From the cell containing the given text, extract its center point as (X, Y) coordinate. 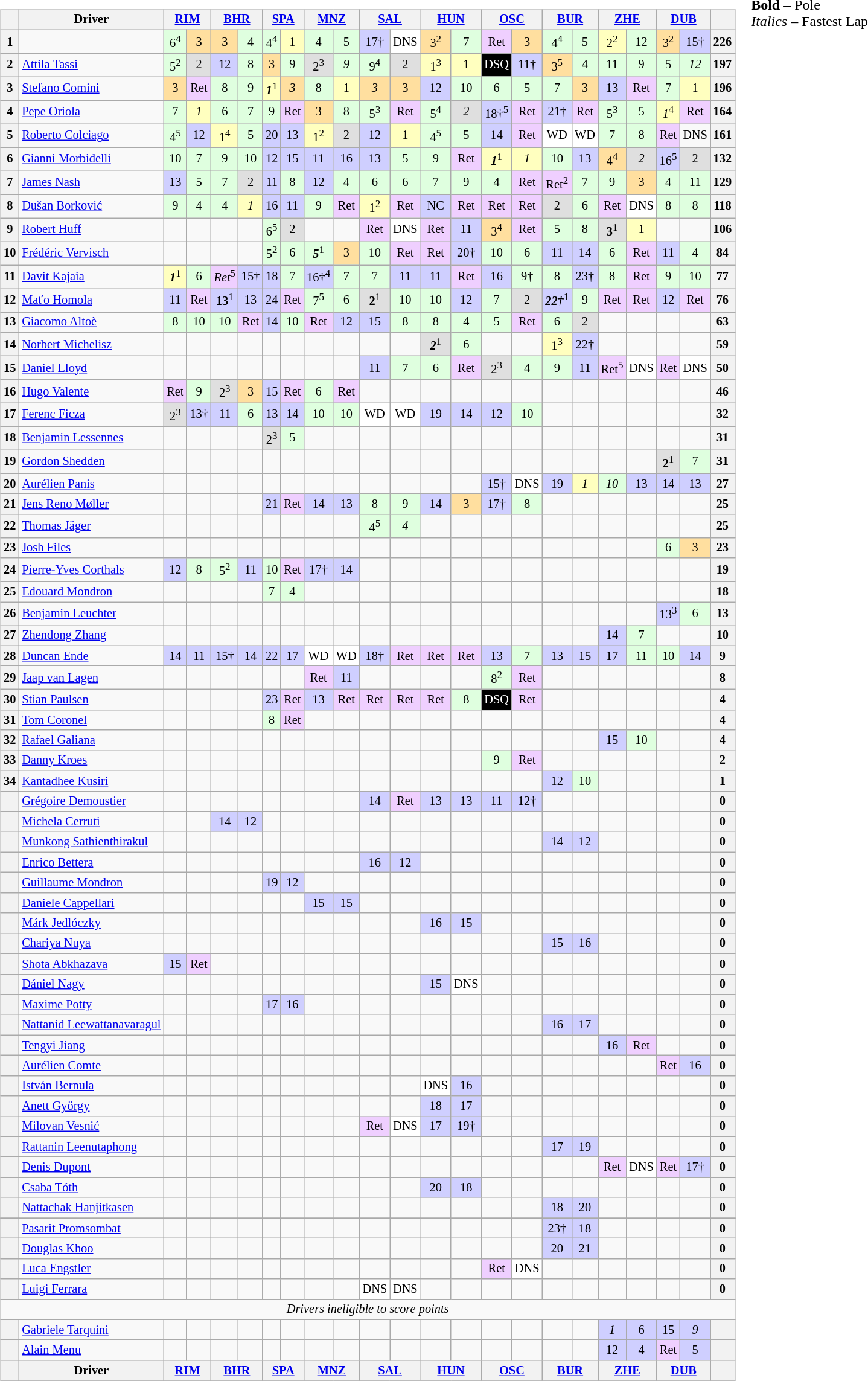
Luca Engstler (91, 1269)
94 (375, 65)
21† (557, 112)
Jaap van Lagen (91, 678)
Márk Jedlóczky (91, 923)
James Nash (91, 182)
54 (436, 112)
197 (723, 65)
30 (10, 700)
132 (723, 159)
133 (669, 614)
76 (723, 301)
Drivers ineligible to score points (368, 1310)
22†1 (557, 301)
11† (527, 65)
Giacomo Altoè (91, 322)
12† (527, 801)
Ferenc Ficza (91, 414)
Davit Kajaia (91, 277)
NC (436, 207)
Jens Reno Møller (91, 504)
Roberto Colciago (91, 135)
Douglas Khoo (91, 1249)
Benjamin Lessennes (91, 438)
Maxime Potty (91, 1005)
Robert Huff (91, 229)
46 (723, 391)
106 (723, 229)
Guillaume Mondron (91, 883)
Kantadhee Kusiri (91, 781)
50 (723, 367)
Pepe Oriola (91, 112)
Pierre-Yves Corthals (91, 570)
Rafael Galiana (91, 740)
19† (466, 1127)
Csaba Tóth (91, 1188)
Gordon Shedden (91, 461)
Norbert Michelisz (91, 344)
Gianni Morbidelli (91, 159)
131 (225, 301)
16†4 (319, 277)
Stefano Comini (91, 88)
Enrico Bettera (91, 862)
Shota Abkhazava (91, 964)
Ret2 (557, 182)
33 (10, 761)
Alain Menu (91, 1350)
165 (669, 159)
26 (10, 614)
63 (723, 322)
Tom Coronel (91, 720)
Frédéric Vervisch (91, 254)
Nattachak Hanjitkasen (91, 1208)
Anett György (91, 1106)
Nattanid Leewattanavaragul (91, 1025)
Daniele Cappellari (91, 903)
161 (723, 135)
Luigi Ferrara (91, 1289)
77 (723, 277)
22† (585, 344)
18† (375, 656)
65 (272, 229)
75 (319, 301)
Munkong Sathienthirakul (91, 842)
9† (527, 277)
Dániel Nagy (91, 984)
Dušan Borković (91, 207)
Stian Paulsen (91, 700)
164 (723, 112)
59 (723, 344)
Pasarit Promsombat (91, 1228)
Benjamin Leuchter (91, 614)
Grégoire Demoustier (91, 801)
Maťo Homola (91, 301)
Danny Kroes (91, 761)
35 (557, 65)
28 (10, 656)
18†5 (496, 112)
Edouard Mondron (91, 592)
Hugo Valente (91, 391)
Denis Dupont (91, 1167)
Aurélien Panis (91, 484)
Gabriele Tarquini (91, 1330)
Aurélien Comte (91, 1066)
Zhendong Zhang (91, 636)
29 (10, 678)
129 (723, 182)
Duncan Ende (91, 656)
226 (723, 41)
84 (723, 254)
196 (723, 88)
118 (723, 207)
Milovan Vesnić (91, 1127)
13† (199, 414)
Thomas Jäger (91, 525)
Michela Cerruti (91, 822)
20† (466, 254)
82 (496, 678)
István Bernula (91, 1086)
Tengyi Jiang (91, 1045)
Daniel Lloyd (91, 367)
Chariya Nuya (91, 944)
Rattanin Leenutaphong (91, 1147)
51 (319, 254)
Attila Tassi (91, 65)
64 (175, 41)
Josh Files (91, 548)
